Return the (X, Y) coordinate for the center point of the cell that contains the specified text.  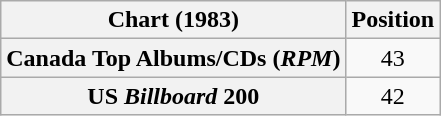
Position (393, 20)
42 (393, 96)
US Billboard 200 (174, 96)
43 (393, 58)
Chart (1983) (174, 20)
Canada Top Albums/CDs (RPM) (174, 58)
